Identify which cell holds the provided text, then report its [X, Y] central coordinate. 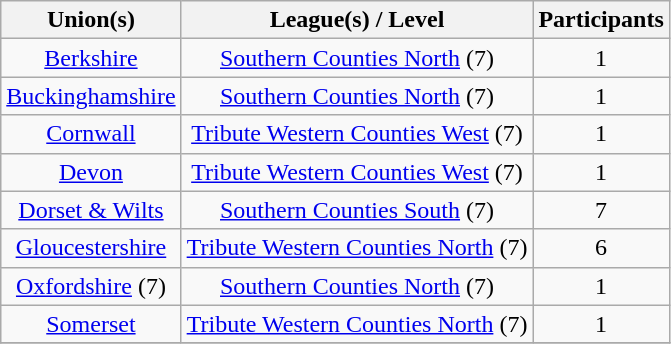
Gloucestershire [91, 248]
Somerset [91, 324]
Participants [601, 20]
Cornwall [91, 134]
Southern Counties South (7) [357, 210]
Union(s) [91, 20]
Oxfordshire (7) [91, 286]
Devon [91, 172]
Buckinghamshire [91, 96]
League(s) / Level [357, 20]
Berkshire [91, 58]
6 [601, 248]
7 [601, 210]
Dorset & Wilts [91, 210]
